Determine the (X, Y) coordinate at the center of the cell enclosing the given text.  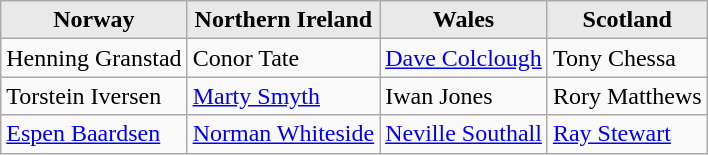
Marty Smyth (284, 96)
Conor Tate (284, 58)
Tony Chessa (627, 58)
Neville Southall (464, 134)
Norway (94, 20)
Northern Ireland (284, 20)
Ray Stewart (627, 134)
Iwan Jones (464, 96)
Torstein Iversen (94, 96)
Scotland (627, 20)
Norman Whiteside (284, 134)
Dave Colclough (464, 58)
Henning Granstad (94, 58)
Rory Matthews (627, 96)
Espen Baardsen (94, 134)
Wales (464, 20)
